Return the (X, Y) coordinate for the center point of the cell that contains the specified text.  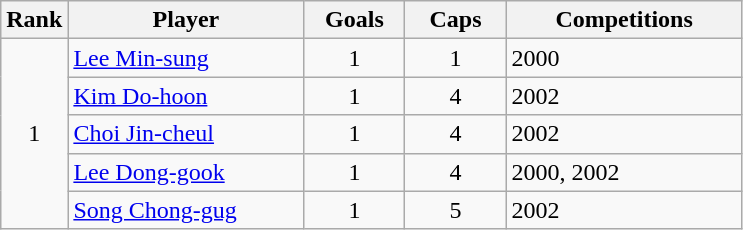
5 (456, 210)
Rank (34, 20)
Lee Dong-gook (186, 172)
Player (186, 20)
Goals (354, 20)
Competitions (624, 20)
2000, 2002 (624, 172)
Choi Jin-cheul (186, 134)
Song Chong-gug (186, 210)
Lee Min-sung (186, 58)
Caps (456, 20)
2000 (624, 58)
Kim Do-hoon (186, 96)
